Determine the (x, y) coordinate at the center of the cell enclosing the given text.  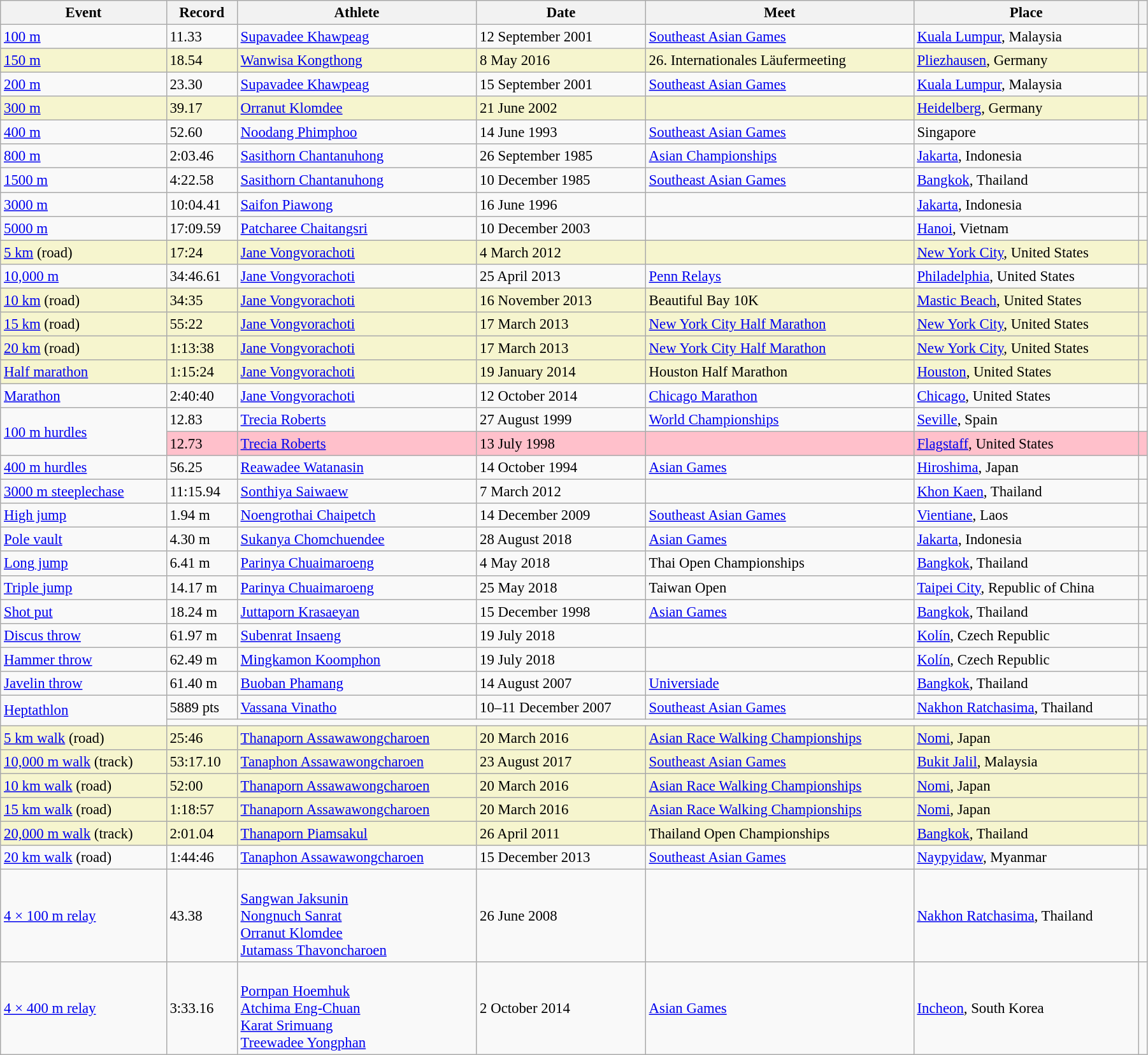
18.54 (201, 61)
4 May 2018 (561, 564)
26 June 2008 (561, 916)
28 August 2018 (561, 540)
Patcharee Chaitangsri (357, 228)
Place (1026, 13)
Shot put (83, 612)
Wanwisa Kongthong (357, 61)
55:22 (201, 324)
34:46.61 (201, 276)
12.73 (201, 444)
5 km (road) (83, 252)
1:18:57 (201, 810)
1:13:38 (201, 348)
14 October 1994 (561, 468)
8 May 2016 (561, 61)
10–11 December 2007 (561, 707)
2:03.46 (201, 156)
Triple jump (83, 587)
Bukit Jalil, Malaysia (1026, 762)
Chicago Marathon (780, 396)
High jump (83, 515)
20 km (road) (83, 348)
10 December 2003 (561, 228)
53:17.10 (201, 762)
Pornpan HoemhukAtchima Eng-ChuanKarat SrimuangTreewadee Yongphan (357, 1008)
Javelin throw (83, 684)
Houston Half Marathon (780, 372)
20,000 m walk (track) (83, 834)
25 April 2013 (561, 276)
21 June 2002 (561, 108)
6.41 m (201, 564)
5889 pts (201, 707)
Seville, Spain (1026, 420)
25 May 2018 (561, 587)
300 m (83, 108)
27 August 1999 (561, 420)
Date (561, 13)
Mingkamon Koomphon (357, 659)
7 March 2012 (561, 492)
61.40 m (201, 684)
400 m hurdles (83, 468)
Singapore (1026, 133)
15 December 1998 (561, 612)
Vientiane, Laos (1026, 515)
4.30 m (201, 540)
800 m (83, 156)
Asian Championships (780, 156)
25:46 (201, 738)
Incheon, South Korea (1026, 1008)
Sonthiya Saiwaew (357, 492)
26 April 2011 (561, 834)
Naypyidaw, Myanmar (1026, 858)
3000 m (83, 205)
Houston, United States (1026, 372)
Heptathlon (83, 710)
19 January 2014 (561, 372)
10 km walk (road) (83, 786)
43.38 (201, 916)
Flagstaff, United States (1026, 444)
13 July 1998 (561, 444)
Marathon (83, 396)
Reawadee Watanasin (357, 468)
Athlete (357, 13)
Taipei City, Republic of China (1026, 587)
56.25 (201, 468)
26 September 1985 (561, 156)
23.30 (201, 85)
1500 m (83, 180)
Heidelberg, Germany (1026, 108)
Thanaporn Piamsakul (357, 834)
200 m (83, 85)
4 March 2012 (561, 252)
39.17 (201, 108)
61.97 m (201, 635)
17:24 (201, 252)
10 km (road) (83, 300)
10:04.41 (201, 205)
Mastic Beach, United States (1026, 300)
14.17 m (201, 587)
Philadelphia, United States (1026, 276)
Subenrat Insaeng (357, 635)
Vassana Vinatho (357, 707)
14 December 2009 (561, 515)
2:01.04 (201, 834)
Hiroshima, Japan (1026, 468)
Juttaporn Krasaeyan (357, 612)
Saifon Piawong (357, 205)
26. Internationales Läufermeeting (780, 61)
2 October 2014 (561, 1008)
Thailand Open Championships (780, 834)
Pole vault (83, 540)
16 June 1996 (561, 205)
Sangwan JaksuninNongnuch SanratOrranut KlomdeeJutamass Thavoncharoen (357, 916)
Pliezhausen, Germany (1026, 61)
12.83 (201, 420)
4 × 100 m relay (83, 916)
20 km walk (road) (83, 858)
16 November 2013 (561, 300)
Hanoi, Vietnam (1026, 228)
14 June 1993 (561, 133)
2:40:40 (201, 396)
Thai Open Championships (780, 564)
Hammer throw (83, 659)
15 December 2013 (561, 858)
10,000 m walk (track) (83, 762)
62.49 m (201, 659)
34:35 (201, 300)
52.60 (201, 133)
100 m (83, 37)
5 km walk (road) (83, 738)
1.94 m (201, 515)
10 December 1985 (561, 180)
15 September 2001 (561, 85)
17:09.59 (201, 228)
Buoban Phamang (357, 684)
5000 m (83, 228)
Sukanya Chomchuendee (357, 540)
Khon Kaen, Thailand (1026, 492)
Event (83, 13)
4 × 400 m relay (83, 1008)
Beautiful Bay 10K (780, 300)
Chicago, United States (1026, 396)
World Championships (780, 420)
Record (201, 13)
11:15.94 (201, 492)
100 m hurdles (83, 432)
1:44:46 (201, 858)
Noodang Phimphoo (357, 133)
Noengrothai Chaipetch (357, 515)
11.33 (201, 37)
Half marathon (83, 372)
Discus throw (83, 635)
400 m (83, 133)
12 October 2014 (561, 396)
23 August 2017 (561, 762)
10,000 m (83, 276)
52:00 (201, 786)
15 km (road) (83, 324)
150 m (83, 61)
3:33.16 (201, 1008)
Universiade (780, 684)
Taiwan Open (780, 587)
18.24 m (201, 612)
14 August 2007 (561, 684)
1:15:24 (201, 372)
12 September 2001 (561, 37)
Penn Relays (780, 276)
3000 m steeplechase (83, 492)
Long jump (83, 564)
Meet (780, 13)
4:22.58 (201, 180)
15 km walk (road) (83, 810)
Orranut Klomdee (357, 108)
